Scan for the cell matching the given text and deliver its [X, Y] coordinate at center. 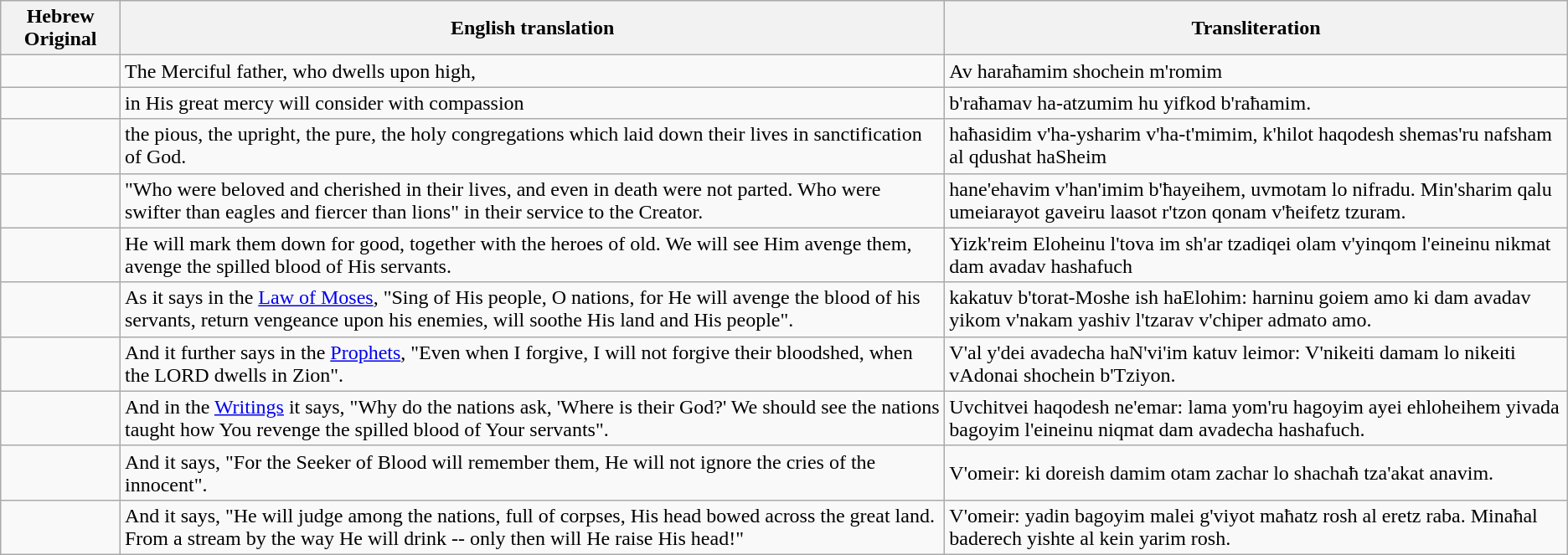
Hebrew Original [60, 28]
V'omeir: ki doreish damim otam zachar lo shachaħ tza'akat anavim. [1256, 472]
haħasidim v'ha-ysharim v'ha-t'mimim, k'hilot haqodesh shemas'ru nafsham al qdushat haSheim [1256, 146]
Yizk'reim Eloheinu l'tova im sh'ar tzadiqei olam v'yinqom l'eineinu nikmat dam avadav hashafuch [1256, 254]
Transliteration [1256, 28]
in His great mercy will consider with compassion [532, 103]
And it further says in the Prophets, "Even when I forgive, I will not forgive their bloodshed, when the LORD dwells in Zion". [532, 363]
He will mark them down for good, together with the heroes of old. We will see Him avenge them, avenge the spilled blood of His servants. [532, 254]
the pious, the upright, the pure, the holy congregations which laid down their lives in sanctification of God. [532, 146]
kakatuv b'torat-Moshe ish haElohim: harninu goiem amo ki dam avadav yikom v'nakam yashiv l'tzarav v'chiper admato amo. [1256, 310]
V'al y'dei avadecha haN'vi'im katuv leimor: V'nikeiti damam lo nikeiti vAdonai shochein b'Tziyon. [1256, 363]
English translation [532, 28]
Av haraħamim shochein m'romim [1256, 71]
b'raħamav ha-atzumim hu yifkod b'raħamim. [1256, 103]
V'omeir: yadin bagoyim malei g'viyot maħatz rosh al eretz raba. Minaħal baderech yishte al kein yarim rosh. [1256, 527]
The Merciful father, who dwells upon high, [532, 71]
hane'ehavim v'han'imim b'ħayeihem, uvmotam lo nifradu. Min'sharim qalu umeiarayot gaveiru laasot r'tzon qonam v'ħeifetz tzuram. [1256, 201]
Uvchitvei haqodesh ne'emar: lama yom'ru hagoyim ayei ehloheihem yivada bagoyim l'eineinu niqmat dam avadecha hashafuch. [1256, 419]
And it says, "For the Seeker of Blood will remember them, He will not ignore the cries of the innocent". [532, 472]
